Search for the cell housing the specified text and yield its (X, Y) center coordinate. 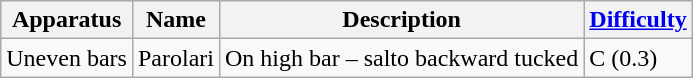
Name (176, 20)
Uneven bars (67, 58)
Difficulty (638, 20)
Apparatus (67, 20)
On high bar – salto backward tucked (401, 58)
Parolari (176, 58)
Description (401, 20)
C (0.3) (638, 58)
